Scan for the cell matching the given text and deliver its (X, Y) coordinate at center. 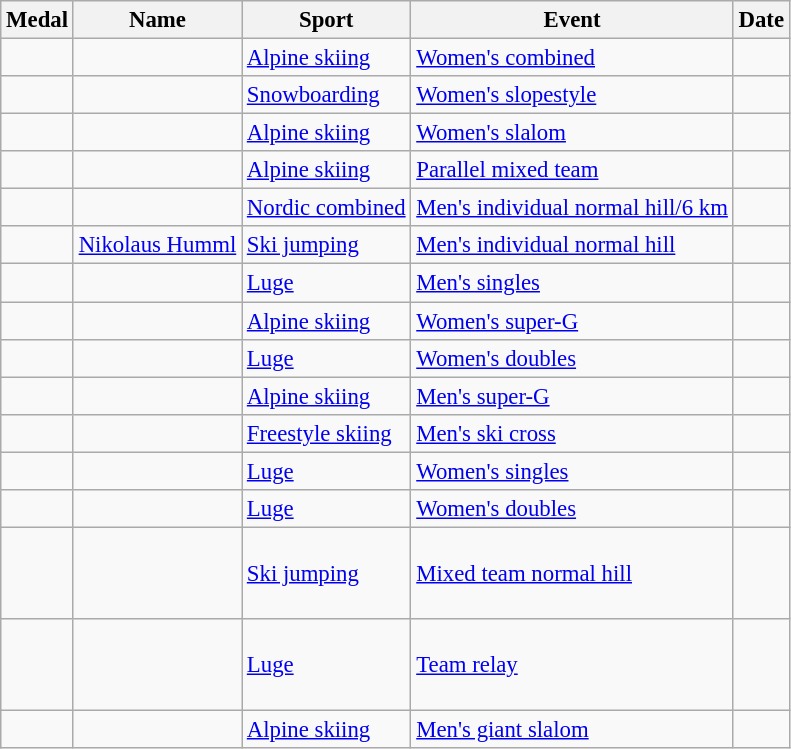
Women's slalom (572, 133)
Sport (326, 20)
Team relay (572, 665)
Mixed team normal hill (572, 573)
Snowboarding (326, 95)
Women's super-G (572, 321)
Date (761, 20)
Men's super-G (572, 396)
Women's combined (572, 58)
Men's ski cross (572, 433)
Men's individual normal hill/6 km (572, 208)
Event (572, 20)
Nordic combined (326, 208)
Men's singles (572, 283)
Name (157, 20)
Freestyle skiing (326, 433)
Medal (38, 20)
Women's slopestyle (572, 95)
Men's individual normal hill (572, 245)
Women's singles (572, 471)
Parallel mixed team (572, 170)
Men's giant slalom (572, 729)
Nikolaus Humml (157, 245)
